Return [x, y] of the center of cell containing provided text 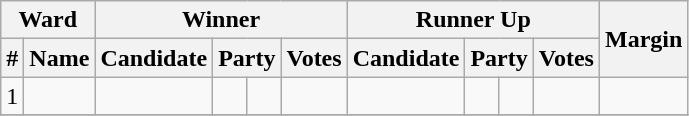
Ward [48, 20]
# [12, 58]
1 [12, 96]
Runner Up [473, 20]
Name [60, 58]
Winner [221, 20]
Margin [643, 39]
